For the text-containing cell, return its midpoint in (X, Y) coordinate format. 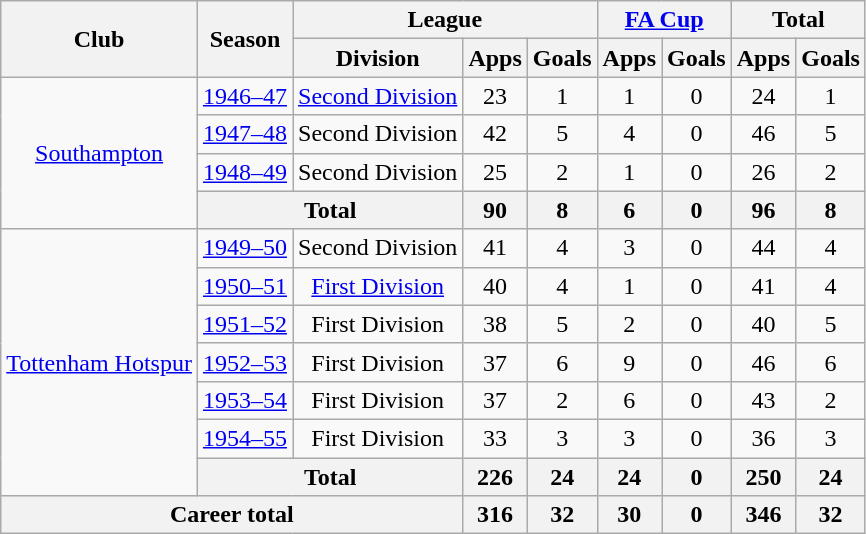
1954–55 (244, 438)
1947–48 (244, 134)
96 (763, 210)
316 (495, 515)
90 (495, 210)
1948–49 (244, 172)
250 (763, 477)
36 (763, 438)
Club (100, 39)
23 (495, 96)
Southampton (100, 153)
25 (495, 172)
1949–50 (244, 248)
Season (244, 39)
44 (763, 248)
Tottenham Hotspur (100, 362)
42 (495, 134)
Division (377, 58)
346 (763, 515)
1952–53 (244, 362)
38 (495, 324)
9 (629, 362)
Career total (232, 515)
1953–54 (244, 400)
1950–51 (244, 286)
League (444, 20)
1951–52 (244, 324)
30 (629, 515)
26 (763, 172)
226 (495, 477)
33 (495, 438)
1946–47 (244, 96)
43 (763, 400)
FA Cup (664, 20)
